From the cell containing the given text, extract its center point as (X, Y) coordinate. 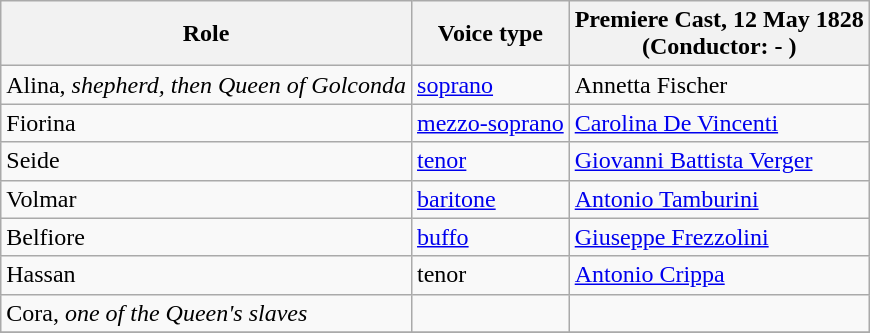
Alina, shepherd, then Queen of Golconda (206, 85)
Annetta Fischer (719, 85)
Premiere Cast, 12 May 1828(Conductor: - ) (719, 34)
Antonio Tamburini (719, 199)
Giovanni Battista Verger (719, 161)
Hassan (206, 275)
Carolina De Vincenti (719, 123)
Seide (206, 161)
Role (206, 34)
Fiorina (206, 123)
Antonio Crippa (719, 275)
buffo (491, 237)
Cora, one of the Queen's slaves (206, 313)
Giuseppe Frezzolini (719, 237)
soprano (491, 85)
baritone (491, 199)
Voice type (491, 34)
mezzo-soprano (491, 123)
Belfiore (206, 237)
Volmar (206, 199)
